Find where the given text appears and provide that cell's center as [X, Y] coordinate. 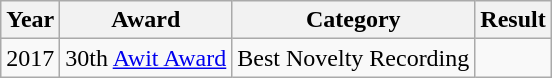
Category [354, 20]
Best Novelty Recording [354, 58]
2017 [30, 58]
30th Awit Award [146, 58]
Award [146, 20]
Result [513, 20]
Year [30, 20]
